Extract the [X, Y] coordinate from the center of the cell holding the provided text.  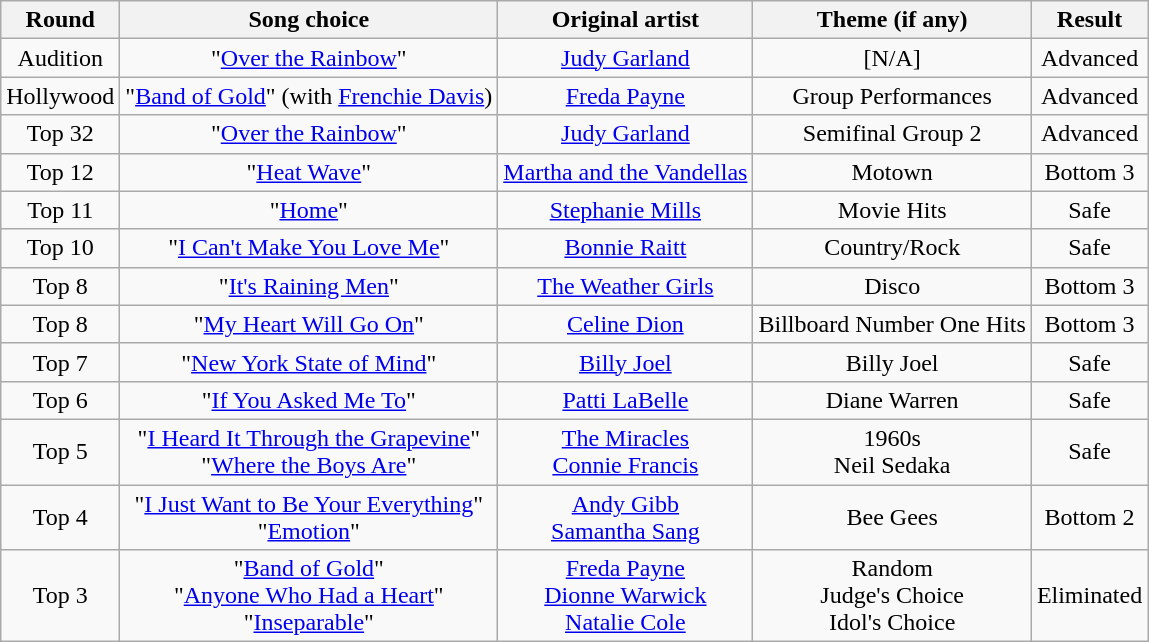
[N/A] [892, 58]
Billboard Number One Hits [892, 324]
"Band of Gold" (with Frenchie Davis) [309, 96]
The MiraclesConnie Francis [626, 452]
Result [1089, 20]
"New York State of Mind" [309, 362]
Motown [892, 172]
Top 10 [60, 248]
Top 3 [60, 596]
Bee Gees [892, 516]
Semifinal Group 2 [892, 134]
"I Just Want to Be Your Everything""Emotion" [309, 516]
Eliminated [1089, 596]
Top 7 [60, 362]
Original artist [626, 20]
"It's Raining Men" [309, 286]
"If You Asked Me To" [309, 400]
Freda Payne [626, 96]
Group Performances [892, 96]
Top 6 [60, 400]
Top 12 [60, 172]
Disco [892, 286]
"I Heard It Through the Grapevine""Where the Boys Are" [309, 452]
Bottom 2 [1089, 516]
Audition [60, 58]
"Home" [309, 210]
Country/Rock [892, 248]
Top 5 [60, 452]
Celine Dion [626, 324]
Top 32 [60, 134]
Movie Hits [892, 210]
Top 4 [60, 516]
Patti LaBelle [626, 400]
"My Heart Will Go On" [309, 324]
Bonnie Raitt [626, 248]
Top 11 [60, 210]
RandomJudge's ChoiceIdol's Choice [892, 596]
Theme (if any) [892, 20]
1960sNeil Sedaka [892, 452]
"I Can't Make You Love Me" [309, 248]
"Heat Wave" [309, 172]
Hollywood [60, 96]
Diane Warren [892, 400]
"Band of Gold""Anyone Who Had a Heart""Inseparable" [309, 596]
Martha and the Vandellas [626, 172]
Round [60, 20]
Freda PayneDionne WarwickNatalie Cole [626, 596]
Andy GibbSamantha Sang [626, 516]
Stephanie Mills [626, 210]
Song choice [309, 20]
The Weather Girls [626, 286]
